Detect which cell encompasses the target text, then output its [x, y] center coordinate. 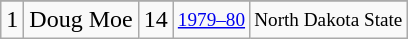
North Dakota State [328, 20]
1 [12, 20]
1979–80 [211, 20]
14 [156, 20]
Doug Moe [81, 20]
